Locate the cell with the specified text and output its (x, y) center coordinate. 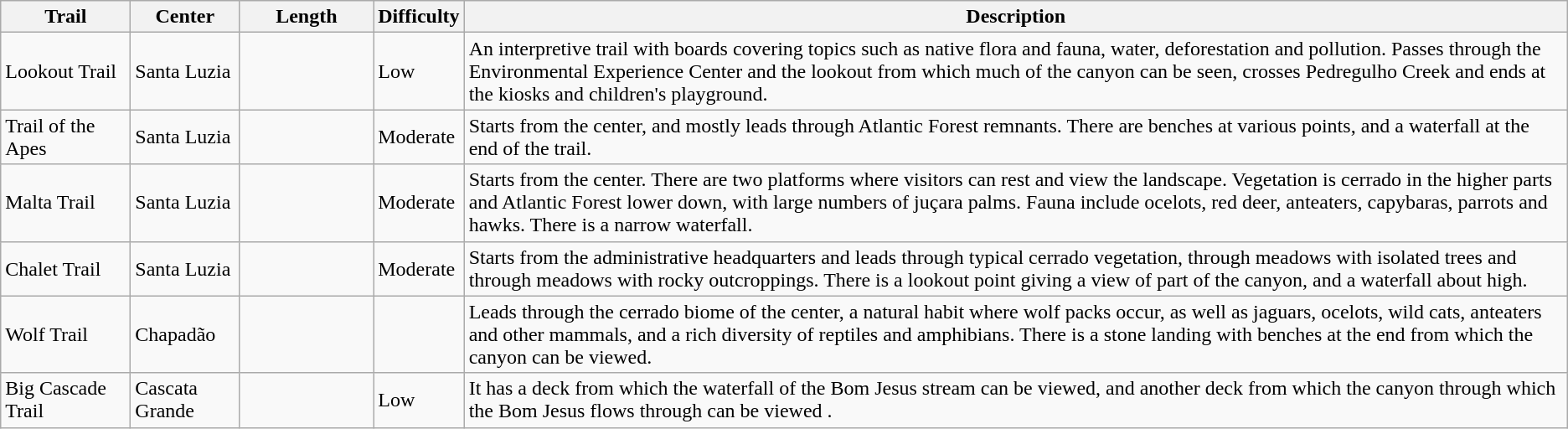
Chapadão (185, 334)
Difficulty (419, 17)
Chalet Trail (65, 268)
Center (185, 17)
Description (1015, 17)
Big Cascade Trail (65, 401)
Length (307, 17)
Malta Trail (65, 203)
Cascata Grande (185, 401)
Trail of the Apes (65, 137)
Trail (65, 17)
Wolf Trail (65, 334)
Lookout Trail (65, 71)
